Search for the cell housing the specified text and yield its (X, Y) center coordinate. 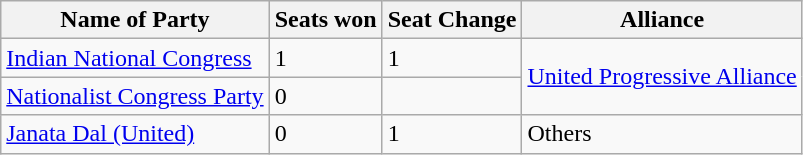
Seat Change (452, 20)
Others (662, 134)
Nationalist Congress Party (135, 96)
United Progressive Alliance (662, 77)
Janata Dal (United) (135, 134)
Indian National Congress (135, 58)
Name of Party (135, 20)
Alliance (662, 20)
Seats won (326, 20)
